Scan for the cell matching the given text and deliver its (X, Y) coordinate at center. 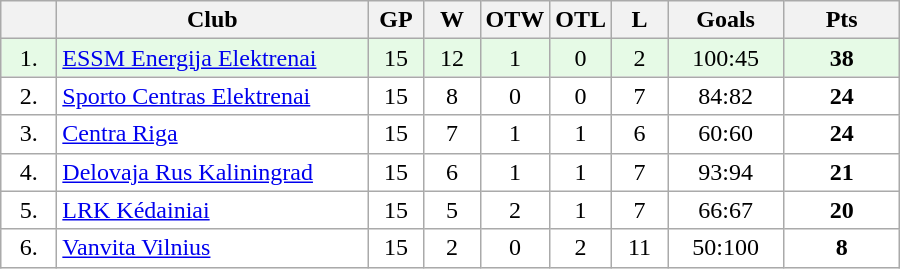
L (640, 20)
50:100 (726, 248)
Sporto Centras Elektrenai (212, 96)
21 (842, 172)
Pts (842, 20)
LRK Kédainiai (212, 210)
4. (29, 172)
93:94 (726, 172)
W (452, 20)
GP (396, 20)
ESSM Energija Elektrenai (212, 58)
Centra Riga (212, 134)
OTW (515, 20)
38 (842, 58)
60:60 (726, 134)
Delovaja Rus Kaliningrad (212, 172)
OTL (581, 20)
12 (452, 58)
84:82 (726, 96)
5 (452, 210)
3. (29, 134)
Club (212, 20)
5. (29, 210)
6. (29, 248)
11 (640, 248)
Vanvita Vilnius (212, 248)
100:45 (726, 58)
66:67 (726, 210)
2. (29, 96)
Goals (726, 20)
1. (29, 58)
20 (842, 210)
